Return the [X, Y] coordinate for the center point of the cell that contains the specified text.  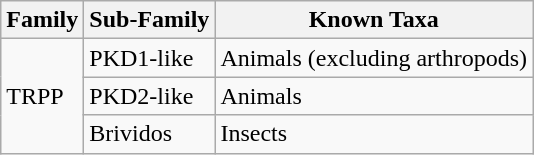
Known Taxa [374, 20]
PKD1-like [150, 58]
Animals [374, 96]
Animals (excluding arthropods) [374, 58]
Sub-Family [150, 20]
TRPP [42, 96]
Brividos [150, 134]
PKD2-like [150, 96]
Insects [374, 134]
Family [42, 20]
